For the text-containing cell, return its midpoint in [x, y] coordinate format. 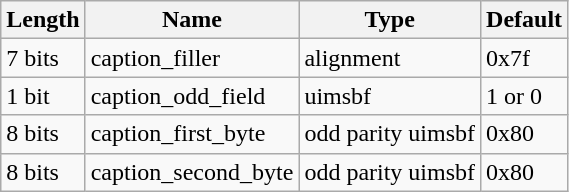
7 bits [43, 58]
0x7f [524, 58]
1 or 0 [524, 96]
caption_filler [192, 58]
Type [390, 20]
caption_first_byte [192, 134]
caption_second_byte [192, 172]
alignment [390, 58]
Name [192, 20]
uimsbf [390, 96]
caption_odd_field [192, 96]
Default [524, 20]
Length [43, 20]
1 bit [43, 96]
